Locate the cell with the specified text and output its [X, Y] center coordinate. 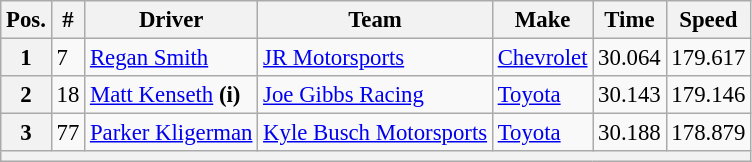
18 [68, 95]
Time [630, 20]
Joe Gibbs Racing [376, 95]
30.188 [630, 133]
7 [68, 58]
30.143 [630, 95]
Kyle Busch Motorsports [376, 133]
Matt Kenseth (i) [172, 95]
Team [376, 20]
Make [542, 20]
3 [26, 133]
1 [26, 58]
77 [68, 133]
Speed [708, 20]
30.064 [630, 58]
Driver [172, 20]
Regan Smith [172, 58]
178.879 [708, 133]
179.617 [708, 58]
2 [26, 95]
# [68, 20]
Parker Kligerman [172, 133]
179.146 [708, 95]
JR Motorsports [376, 58]
Pos. [26, 20]
Chevrolet [542, 58]
